Pinpoint the cell where the given text exists, returning its (x, y) midpoint coordinate. 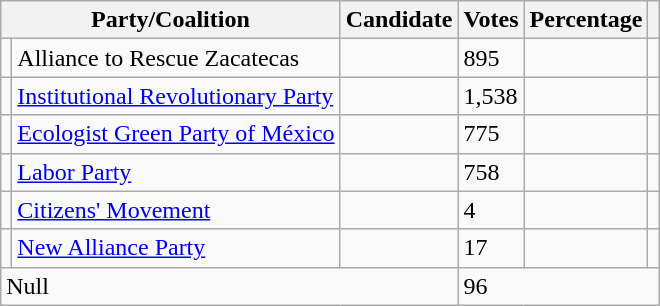
Party/Coalition (170, 20)
Labor Party (176, 172)
775 (491, 134)
Institutional Revolutionary Party (176, 96)
17 (491, 248)
Alliance to Rescue Zacatecas (176, 58)
1,538 (491, 96)
Null (230, 286)
96 (558, 286)
Ecologist Green Party of México (176, 134)
Citizens' Movement (176, 210)
Votes (491, 20)
Candidate (399, 20)
4 (491, 210)
758 (491, 172)
895 (491, 58)
Percentage (586, 20)
New Alliance Party (176, 248)
